From the cell containing the given text, extract its center point as (X, Y) coordinate. 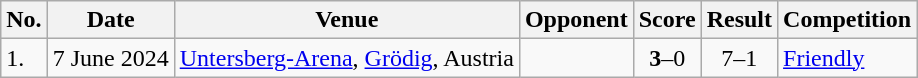
Untersberg-Arena, Grödig, Austria (346, 58)
1. (24, 58)
7 June 2024 (110, 58)
Friendly (848, 58)
No. (24, 20)
Date (110, 20)
7–1 (739, 58)
Result (739, 20)
Competition (848, 20)
Opponent (576, 20)
3–0 (667, 58)
Venue (346, 20)
Score (667, 20)
